For the text-containing cell, return its midpoint in [X, Y] coordinate format. 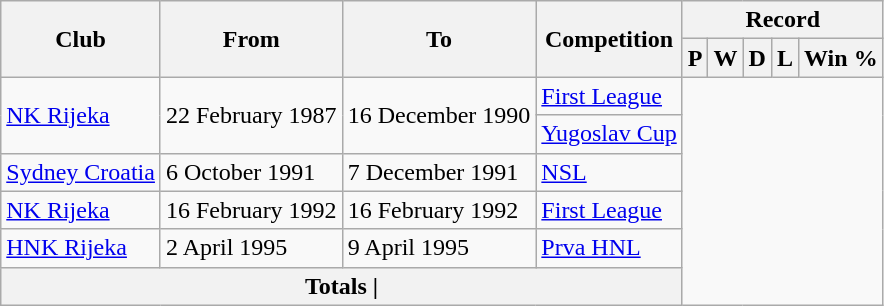
Prva HNL [609, 248]
Totals | [342, 286]
2 April 1995 [251, 248]
From [251, 39]
9 April 1995 [439, 248]
NSL [609, 172]
W [726, 58]
Win % [842, 58]
Sydney Croatia [81, 172]
7 December 1991 [439, 172]
Competition [609, 39]
D [757, 58]
6 October 1991 [251, 172]
Record [782, 20]
To [439, 39]
16 December 1990 [439, 115]
HNK Rijeka [81, 248]
Yugoslav Cup [609, 134]
22 February 1987 [251, 115]
P [695, 58]
Club [81, 39]
L [784, 58]
